Pinpoint the cell where the given text exists, returning its [x, y] midpoint coordinate. 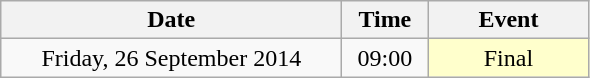
Final [508, 58]
Friday, 26 September 2014 [172, 58]
09:00 [385, 58]
Time [385, 20]
Event [508, 20]
Date [172, 20]
